Identify which cell holds the provided text, then report its [x, y] central coordinate. 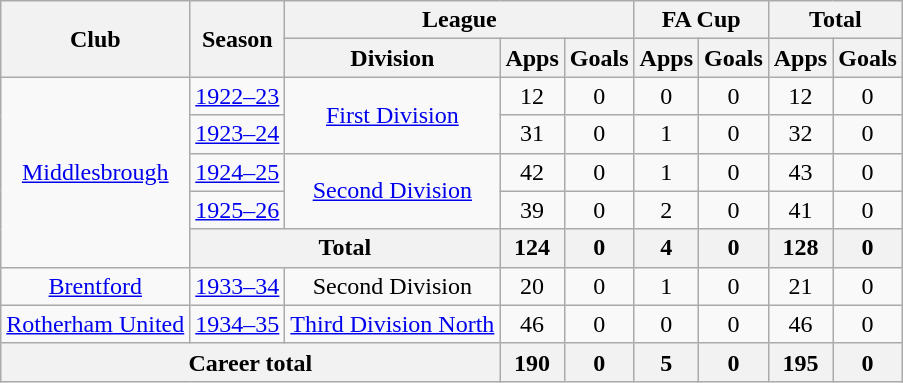
Brentford [96, 286]
Middlesbrough [96, 172]
2 [666, 210]
First Division [392, 115]
4 [666, 248]
League [460, 20]
124 [532, 248]
1924–25 [238, 172]
42 [532, 172]
1925–26 [238, 210]
Club [96, 39]
128 [800, 248]
21 [800, 286]
Career total [250, 362]
43 [800, 172]
1922–23 [238, 96]
1923–24 [238, 134]
Third Division North [392, 324]
Division [392, 58]
1933–34 [238, 286]
FA Cup [701, 20]
195 [800, 362]
39 [532, 210]
1934–35 [238, 324]
41 [800, 210]
5 [666, 362]
31 [532, 134]
190 [532, 362]
20 [532, 286]
32 [800, 134]
Season [238, 39]
Rotherham United [96, 324]
